Determine the [x, y] coordinate at the center of the cell enclosing the given text.  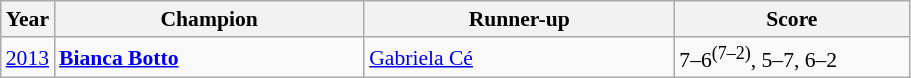
Score [792, 19]
Runner-up [519, 19]
2013 [28, 58]
7–6(7–2), 5–7, 6–2 [792, 58]
Bianca Botto [209, 58]
Gabriela Cé [519, 58]
Champion [209, 19]
Year [28, 19]
